Detect which cell encompasses the target text, then output its (X, Y) center coordinate. 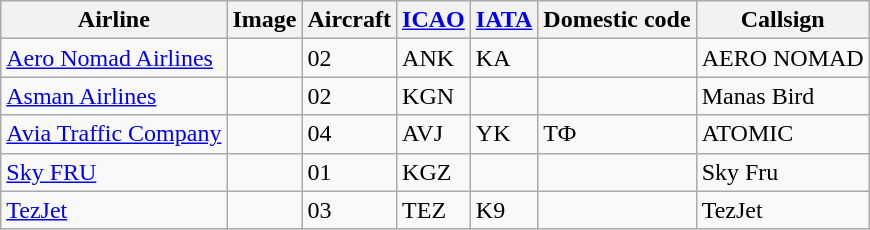
TEZ (434, 210)
Domestic code (617, 20)
Aero Nomad Airlines (114, 58)
03 (350, 210)
Asman Airlines (114, 96)
KGN (434, 96)
04 (350, 134)
Manas Bird (782, 96)
ATOMIC (782, 134)
AERO NOMAD (782, 58)
Sky FRU (114, 172)
Airline (114, 20)
KA (504, 58)
KGZ (434, 172)
Avia Traffic Company (114, 134)
K9 (504, 210)
Image (264, 20)
IATA (504, 20)
Aircraft (350, 20)
Sky Fru (782, 172)
AVJ (434, 134)
ТФ (617, 134)
Callsign (782, 20)
ANK (434, 58)
YK (504, 134)
01 (350, 172)
ICAO (434, 20)
